Output the [x, y] coordinate of the center of the cell containing the given text.  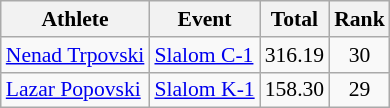
Total [294, 19]
Lazar Popovski [76, 90]
158.30 [294, 90]
30 [360, 55]
29 [360, 90]
Slalom C-1 [204, 55]
Rank [360, 19]
316.19 [294, 55]
Event [204, 19]
Nenad Trpovski [76, 55]
Athlete [76, 19]
Slalom K-1 [204, 90]
